Pinpoint the cell where the given text exists, returning its [x, y] midpoint coordinate. 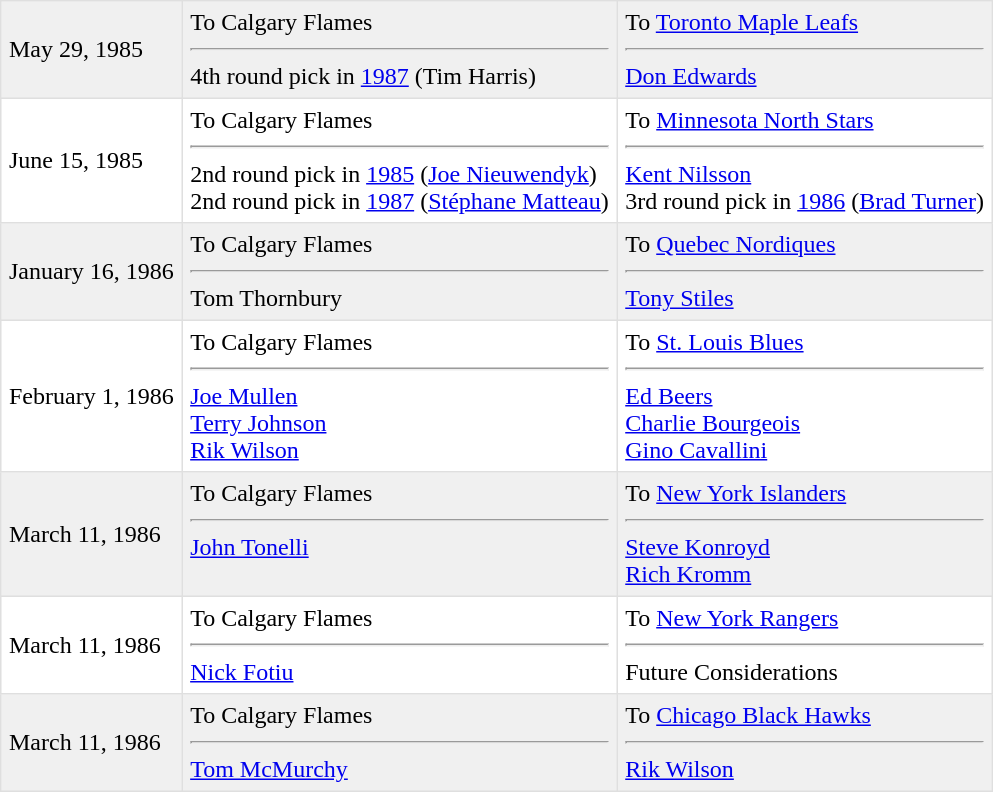
February 1, 1986 [92, 396]
To Calgary Flames 2nd round pick in 1985 (Joe Nieuwendyk)2nd round pick in 1987 (Stéphane Matteau) [400, 160]
To Calgary Flames John Tonelli [400, 534]
To Calgary Flames Nick Fotiu [400, 645]
To Toronto Maple Leafs Don Edwards [804, 50]
To Calgary Flames 4th round pick in 1987 (Tim Harris) [400, 50]
May 29, 1985 [92, 50]
January 16, 1986 [92, 272]
To Calgary Flames Tom Thornbury [400, 272]
To Quebec Nordiques Tony Stiles [804, 272]
To New York Rangers Future Considerations [804, 645]
To St. Louis Blues Ed BeersCharlie BourgeoisGino Cavallini [804, 396]
To Calgary Flames Joe MullenTerry JohnsonRik Wilson [400, 396]
June 15, 1985 [92, 160]
To Calgary Flames Tom McMurchy [400, 743]
To Minnesota North Stars Kent Nilsson3rd round pick in 1986 (Brad Turner) [804, 160]
To Chicago Black Hawks Rik Wilson [804, 743]
To New York Islanders Steve KonroydRich Kromm [804, 534]
